Scan for the cell matching the given text and deliver its [X, Y] coordinate at center. 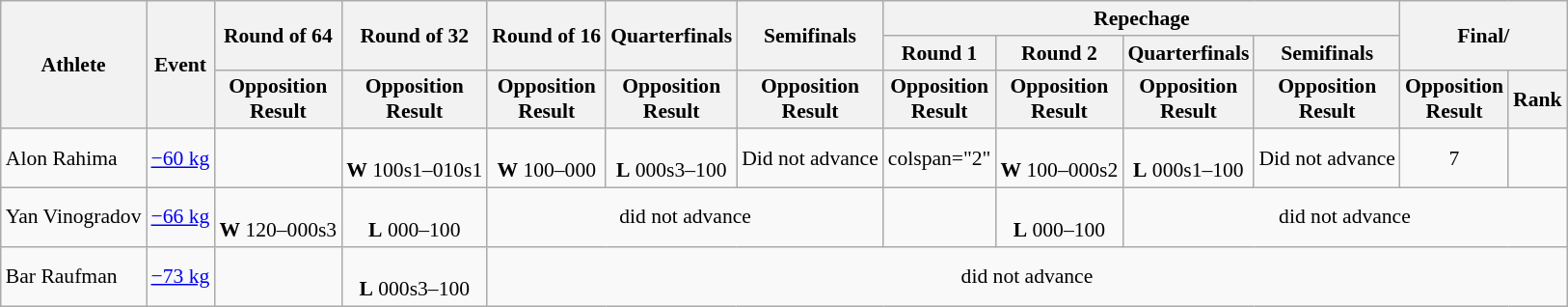
7 [1454, 158]
L 000s1–100 [1188, 158]
Event [181, 65]
Repechage [1142, 18]
Round of 64 [278, 35]
Athlete [73, 65]
Yan Vinogradov [73, 218]
−73 kg [181, 276]
W 100s1–010s1 [415, 158]
W 120–000s3 [278, 218]
Round of 16 [546, 35]
−66 kg [181, 218]
Bar Raufman [73, 276]
Final/ [1483, 35]
Round 2 [1059, 53]
Alon Rahima [73, 158]
W 100–000 [546, 158]
Round 1 [939, 53]
W 100–000s2 [1059, 158]
Rank [1537, 98]
Round of 32 [415, 35]
−60 kg [181, 158]
colspan="2" [939, 158]
